Pinpoint the cell where the given text exists, returning its (x, y) midpoint coordinate. 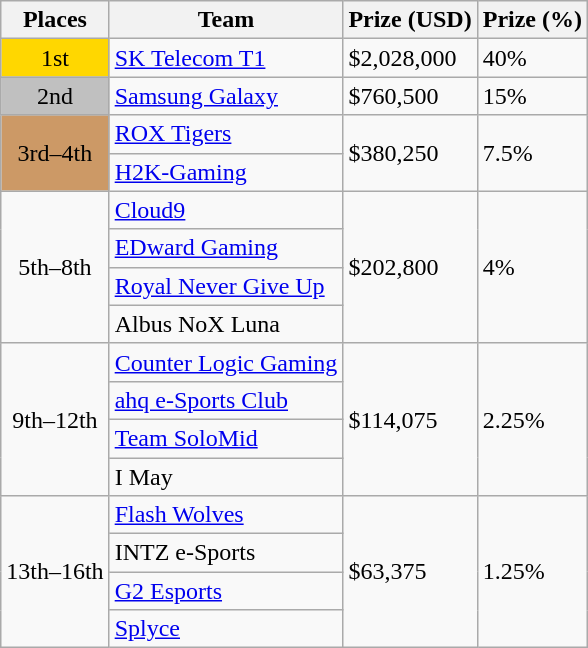
ahq e-Sports Club (226, 400)
$760,500 (410, 96)
Albus NoX Luna (226, 324)
Team SoloMid (226, 438)
1st (55, 58)
40% (532, 58)
4% (532, 267)
EDward Gaming (226, 248)
Cloud9 (226, 210)
2.25% (532, 419)
ROX Tigers (226, 134)
Flash Wolves (226, 515)
Samsung Galaxy (226, 96)
$2,028,000 (410, 58)
Royal Never Give Up (226, 286)
3rd–4th (55, 153)
$114,075 (410, 419)
Prize (%) (532, 20)
Places (55, 20)
$202,800 (410, 267)
SK Telecom T1 (226, 58)
G2 Esports (226, 591)
INTZ e-Sports (226, 553)
Prize (USD) (410, 20)
15% (532, 96)
$63,375 (410, 572)
Splyce (226, 629)
H2K-Gaming (226, 172)
1.25% (532, 572)
9th–12th (55, 419)
$380,250 (410, 153)
Counter Logic Gaming (226, 362)
2nd (55, 96)
7.5% (532, 153)
I May (226, 477)
5th–8th (55, 267)
13th–16th (55, 572)
Team (226, 20)
